Capture the cell that displays the provided text and extract its [x, y] central coordinate. 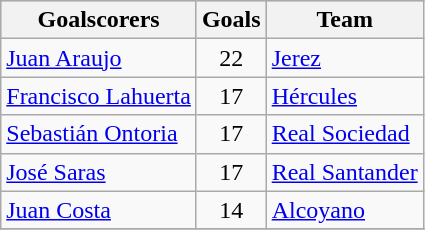
Francisco Lahuerta [99, 96]
Goals [231, 20]
José Saras [99, 172]
Real Santander [344, 172]
Goalscorers [99, 20]
Juan Araujo [99, 58]
Juan Costa [99, 210]
22 [231, 58]
Jerez [344, 58]
Sebastián Ontoria [99, 134]
14 [231, 210]
Real Sociedad [344, 134]
Hércules [344, 96]
Alcoyano [344, 210]
Team [344, 20]
